Return the (X, Y) coordinate for the center point of the cell that contains the specified text.  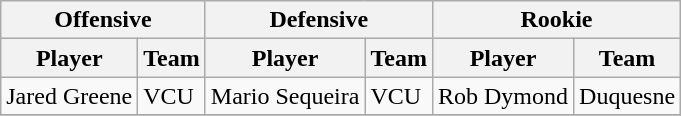
Rob Dymond (502, 96)
Jared Greene (70, 96)
Duquesne (628, 96)
Defensive (318, 20)
Offensive (104, 20)
Mario Sequeira (285, 96)
Rookie (556, 20)
